Pinpoint the cell where the given text exists, returning its [x, y] midpoint coordinate. 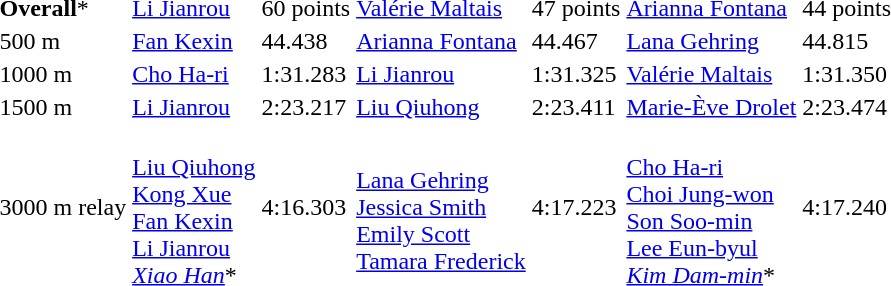
Liu Qiuhong [442, 107]
Cho Ha-ri [194, 74]
Lana Gehring [712, 41]
Arianna Fontana [442, 41]
2:23.411 [576, 107]
Valérie Maltais [712, 74]
Fan Kexin [194, 41]
44.438 [306, 41]
1:31.283 [306, 74]
44.467 [576, 41]
2:23.217 [306, 107]
1:31.325 [576, 74]
Marie-Ève Drolet [712, 107]
